Determine the [X, Y] coordinate at the center of the cell enclosing the given text.  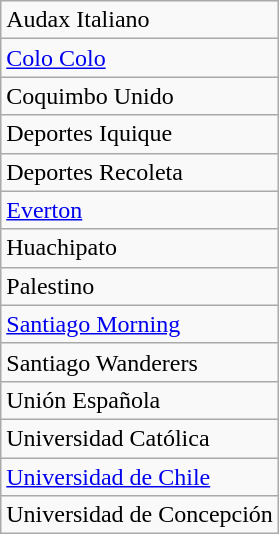
Santiago Wanderers [140, 362]
Huachipato [140, 248]
Audax Italiano [140, 20]
Universidad Católica [140, 438]
Deportes Recoleta [140, 172]
Deportes Iquique [140, 134]
Santiago Morning [140, 324]
Universidad de Concepción [140, 515]
Universidad de Chile [140, 477]
Colo Colo [140, 58]
Coquimbo Unido [140, 96]
Everton [140, 210]
Unión Española [140, 400]
Palestino [140, 286]
